Find where the given text appears and provide that cell's center as [X, Y] coordinate. 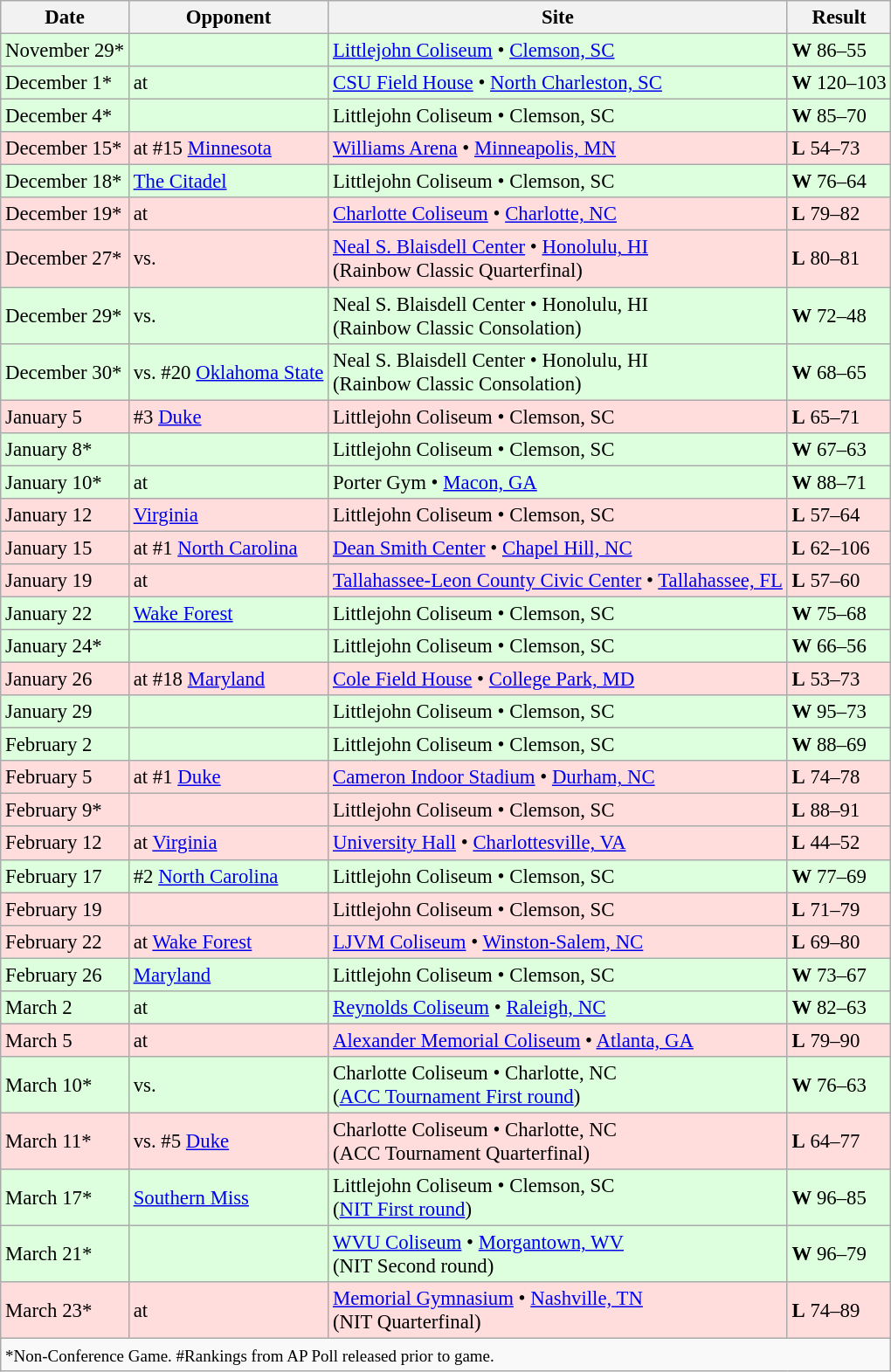
#3 Duke [228, 417]
December 15* [65, 148]
CSU Field House • North Charleston, SC [558, 83]
L 57–64 [839, 515]
LJVM Coliseum • Winston-Salem, NC [558, 941]
Alexander Memorial Coliseum • Atlanta, GA [558, 1040]
The Citadel [228, 182]
Neal S. Blaisdell Center • Honolulu, HI(Rainbow Classic Quarterfinal) [558, 259]
Cameron Indoor Stadium • Durham, NC [558, 777]
WVU Coliseum • Morgantown, WV(NIT Second round) [558, 1254]
January 24* [65, 646]
Porter Gym • Macon, GA [558, 482]
at #18 Maryland [228, 679]
March 5 [65, 1040]
January 10* [65, 482]
Virginia [228, 515]
Site [558, 17]
L 62–106 [839, 548]
Result [839, 17]
W 86–55 [839, 51]
December 30* [65, 372]
Littlejohn Coliseum • Clemson, SC(NIT First round) [558, 1198]
L 79–90 [839, 1040]
at Wake Forest [228, 941]
February 9* [65, 810]
L 69–80 [839, 941]
at #1 Duke [228, 777]
University Hall • Charlottesville, VA [558, 844]
W 95–73 [839, 712]
L 88–91 [839, 810]
December 29* [65, 316]
March 11* [65, 1141]
February 19 [65, 909]
February 17 [65, 876]
W 77–69 [839, 876]
December 27* [65, 259]
January 15 [65, 548]
March 10* [65, 1085]
Date [65, 17]
March 23* [65, 1310]
Reynolds Coliseum • Raleigh, NC [558, 1008]
Dean Smith Center • Chapel Hill, NC [558, 548]
W 72–48 [839, 316]
Charlotte Coliseum • Charlotte, NC [558, 214]
January 8* [65, 449]
January 5 [65, 417]
W 73–67 [839, 975]
W 67–63 [839, 449]
November 29* [65, 51]
March 17* [65, 1198]
L 64–77 [839, 1141]
L 54–73 [839, 148]
Memorial Gymnasium • Nashville, TN(NIT Quarterfinal) [558, 1310]
L 44–52 [839, 844]
March 2 [65, 1008]
L 79–82 [839, 214]
December 4* [65, 116]
W 68–65 [839, 372]
at Virginia [228, 844]
at #15 Minnesota [228, 148]
L 80–81 [839, 259]
March 21* [65, 1254]
December 18* [65, 182]
L 57–60 [839, 581]
W 88–71 [839, 482]
vs. #5 Duke [228, 1141]
#2 North Carolina [228, 876]
February 12 [65, 844]
L 74–89 [839, 1310]
January 22 [65, 613]
Williams Arena • Minneapolis, MN [558, 148]
Charlotte Coliseum • Charlotte, NC(ACC Tournament Quarterfinal) [558, 1141]
January 12 [65, 515]
L 74–78 [839, 777]
Southern Miss [228, 1198]
February 26 [65, 975]
January 26 [65, 679]
January 29 [65, 712]
Opponent [228, 17]
at #1 North Carolina [228, 548]
vs. #20 Oklahoma State [228, 372]
Cole Field House • College Park, MD [558, 679]
W 96–85 [839, 1198]
December 1* [65, 83]
W 96–79 [839, 1254]
L 71–79 [839, 909]
W 85–70 [839, 116]
L 65–71 [839, 417]
W 75–68 [839, 613]
Maryland [228, 975]
W 82–63 [839, 1008]
Wake Forest [228, 613]
W 66–56 [839, 646]
February 22 [65, 941]
W 120–103 [839, 83]
Charlotte Coliseum • Charlotte, NC(ACC Tournament First round) [558, 1085]
L 53–73 [839, 679]
Tallahassee-Leon County Civic Center • Tallahassee, FL [558, 581]
January 19 [65, 581]
W 76–64 [839, 182]
February 5 [65, 777]
February 2 [65, 745]
W 88–69 [839, 745]
*Non-Conference Game. #Rankings from AP Poll released prior to game. [445, 1355]
December 19* [65, 214]
W 76–63 [839, 1085]
